Return the (x, y) coordinate for the center point of the cell that contains the specified text.  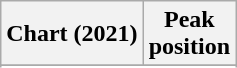
Chart (2021) (72, 34)
Peakposition (189, 34)
